Return [x, y] of the center of cell containing provided text 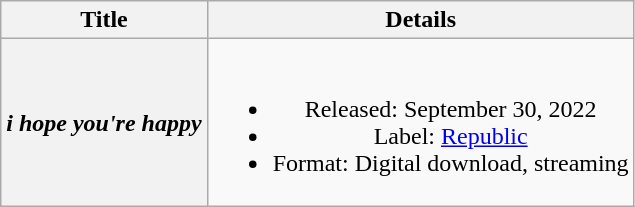
Released: September 30, 2022Label: RepublicFormat: Digital download, streaming [420, 122]
Title [104, 20]
i hope you're happy [104, 122]
Details [420, 20]
